Return [X, Y] of the center of cell containing provided text 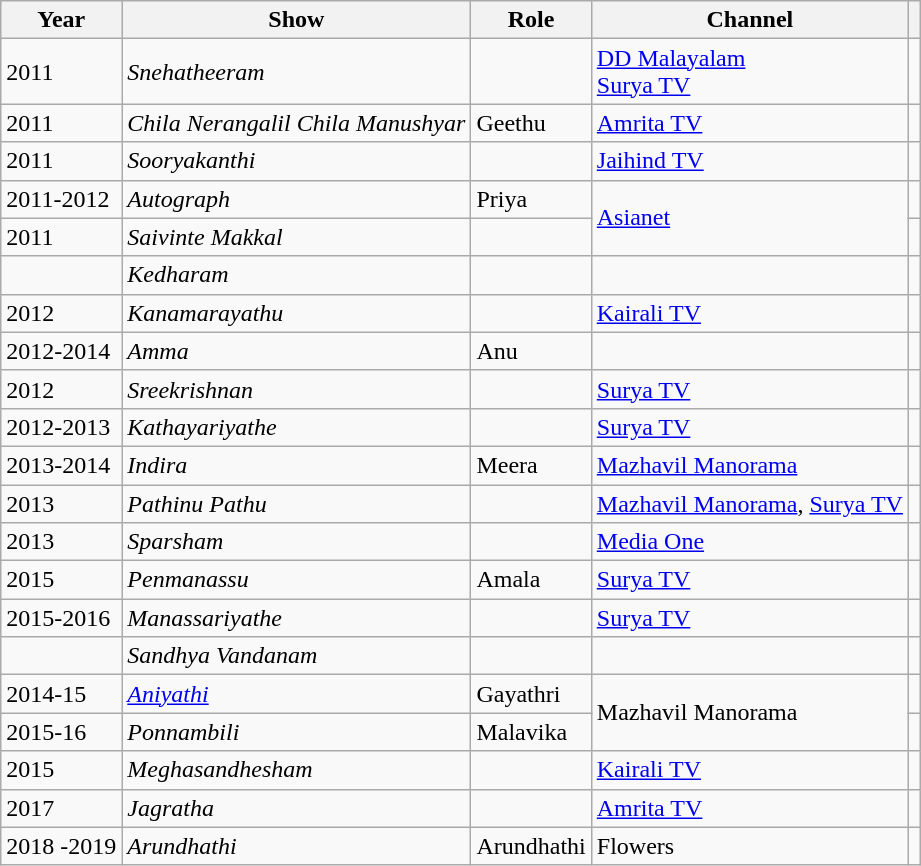
Sooryakanthi [296, 161]
Jaihind TV [750, 161]
2018 -2019 [62, 846]
Media One [750, 542]
Malavika [531, 732]
Channel [750, 20]
Indira [296, 465]
Amma [296, 351]
Mazhavil Manorama, Surya TV [750, 503]
Manassariyathe [296, 618]
Penmanassu [296, 580]
2017 [62, 808]
Amala [531, 580]
2014-15 [62, 694]
Priya [531, 199]
Jagratha [296, 808]
2015-2016 [62, 618]
2012-2013 [62, 427]
Sparsham [296, 542]
Ponnambili [296, 732]
2012-2014 [62, 351]
2011-2012 [62, 199]
Kathayariyathe [296, 427]
Geethu [531, 123]
Anu [531, 351]
Kanamarayathu [296, 313]
Meghasandhesham [296, 770]
2015-16 [62, 732]
Sreekrishnan [296, 389]
Flowers [750, 846]
Show [296, 20]
Gayathri [531, 694]
Saivinte Makkal [296, 237]
DD MalayalamSurya TV [750, 72]
Pathinu Pathu [296, 503]
2013-2014 [62, 465]
Autograph [296, 199]
Year [62, 20]
Role [531, 20]
Aniyathi [296, 694]
Meera [531, 465]
Sandhya Vandanam [296, 656]
Kedharam [296, 275]
Asianet [750, 218]
Snehatheeram [296, 72]
Chila Nerangalil Chila Manushyar [296, 123]
